Identify which cell holds the provided text, then report its [X, Y] central coordinate. 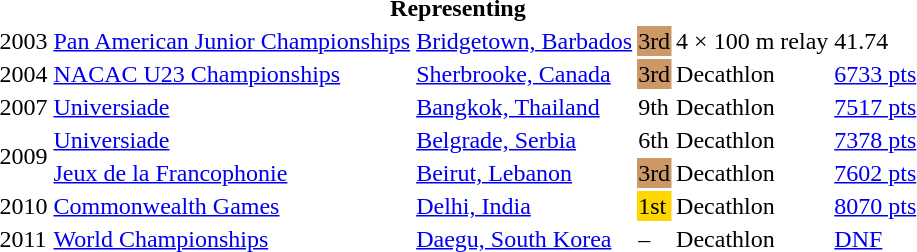
NACAC U23 Championships [232, 74]
Commonwealth Games [232, 206]
Bridgetown, Barbados [524, 41]
9th [654, 107]
Jeux de la Francophonie [232, 173]
Delhi, India [524, 206]
4 × 100 m relay [752, 41]
6th [654, 140]
Pan American Junior Championships [232, 41]
1st [654, 206]
Beirut, Lebanon [524, 173]
Sherbrooke, Canada [524, 74]
Belgrade, Serbia [524, 140]
Bangkok, Thailand [524, 107]
